Return [x, y] of the center of cell containing provided text 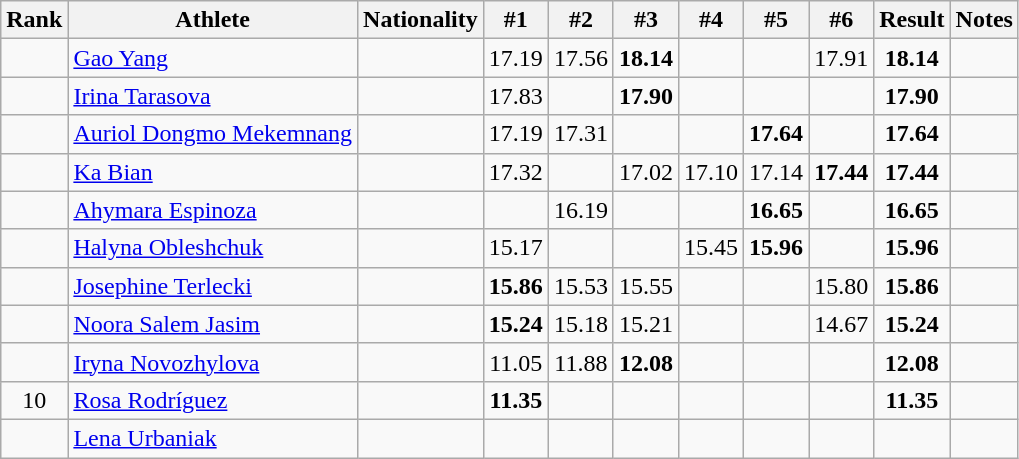
15.21 [646, 324]
#3 [646, 20]
Nationality [421, 20]
#5 [776, 20]
Iryna Novozhylova [213, 362]
14.67 [842, 324]
15.18 [580, 324]
Irina Tarasova [213, 96]
Josephine Terlecki [213, 286]
Athlete [213, 20]
15.17 [516, 248]
17.91 [842, 58]
Notes [984, 20]
15.45 [710, 248]
15.80 [842, 286]
11.05 [516, 362]
17.02 [646, 172]
#4 [710, 20]
Gao Yang [213, 58]
15.53 [580, 286]
Ahymara Espinoza [213, 210]
17.32 [516, 172]
11.88 [580, 362]
Result [912, 20]
Noora Salem Jasim [213, 324]
10 [34, 400]
#1 [516, 20]
#6 [842, 20]
16.19 [580, 210]
Halyna Obleshchuk [213, 248]
17.83 [516, 96]
Lena Urbaniak [213, 438]
#2 [580, 20]
Auriol Dongmo Mekemnang [213, 134]
17.31 [580, 134]
17.14 [776, 172]
Ka Bian [213, 172]
15.55 [646, 286]
17.10 [710, 172]
17.56 [580, 58]
Rank [34, 20]
Rosa Rodríguez [213, 400]
